Search for the cell housing the specified text and yield its (x, y) center coordinate. 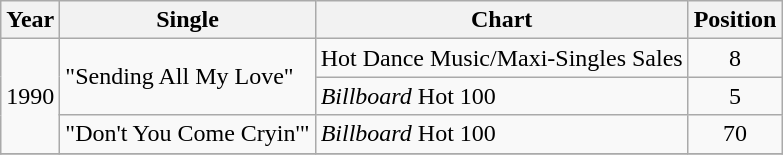
70 (735, 134)
8 (735, 58)
Single (188, 20)
Position (735, 20)
"Sending All My Love" (188, 77)
Hot Dance Music/Maxi-Singles Sales (502, 58)
Year (30, 20)
5 (735, 96)
"Don't You Come Cryin'" (188, 134)
Chart (502, 20)
1990 (30, 96)
